Output the [X, Y] coordinate of the center of the cell containing the given text.  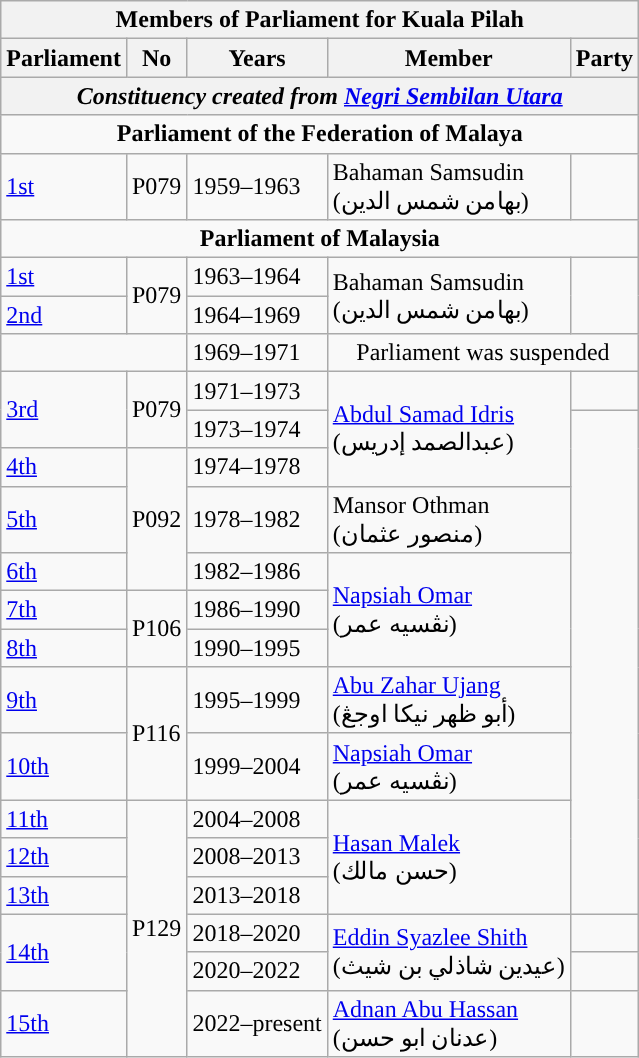
2004–2008 [257, 819]
1990–1995 [257, 648]
2013–2018 [257, 895]
1963–1964 [257, 277]
10th [64, 766]
12th [64, 857]
Hasan Malek (حسن مالك‎) [448, 857]
2022–present [257, 1024]
Parliament of Malaysia [320, 239]
9th [64, 700]
P116 [156, 734]
2nd [64, 315]
Years [257, 58]
1978–1982 [257, 520]
1974–1978 [257, 467]
Abu Zahar Ujang (أبو ظهر نيکا اوجڠ‎) [448, 700]
Parliament [64, 58]
15th [64, 1024]
1973–1974 [257, 429]
1971–1973 [257, 391]
2020–2022 [257, 971]
11th [64, 819]
2018–2020 [257, 933]
13th [64, 895]
4th [64, 467]
Parliament was suspended [482, 353]
1969–1971 [257, 353]
1982–1986 [257, 572]
8th [64, 648]
7th [64, 610]
Members of Parliament for Kuala Pilah [320, 20]
Constituency created from Negri Sembilan Utara [320, 96]
1964–1969 [257, 315]
Member [448, 58]
1986–1990 [257, 610]
14th [64, 952]
2008–2013 [257, 857]
P129 [156, 928]
Eddin Syazlee Shith (عيدين شاذلي بن شيث) [448, 952]
No [156, 58]
P106 [156, 629]
Abdul Samad Idris (عبدالصمد إدريس) [448, 429]
Adnan Abu Hassan (عدنان ابو حسن) [448, 1024]
1995–1999 [257, 700]
Parliament of the Federation of Malaya [320, 134]
Party [604, 58]
1999–2004 [257, 766]
Mansor Othman (منصور عثمان) [448, 520]
P092 [156, 520]
6th [64, 572]
1959–1963 [257, 186]
5th [64, 520]
3rd [64, 410]
